Output the [x, y] coordinate of the center of the cell containing the given text.  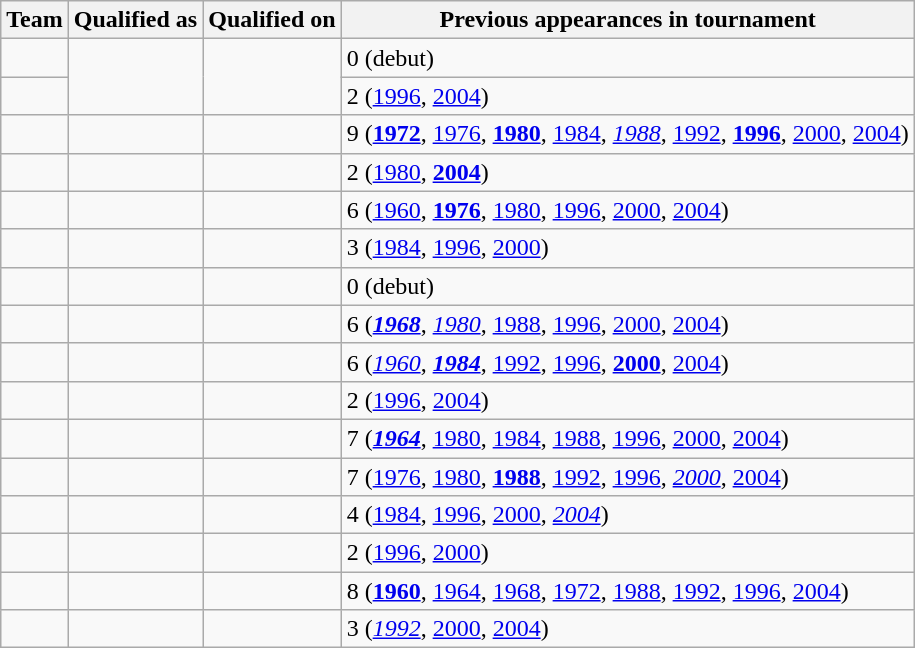
9 (1972, 1976, 1980, 1984, 1988, 1992, 1996, 2000, 2004) [628, 134]
Qualified as [135, 20]
6 (1968, 1980, 1988, 1996, 2000, 2004) [628, 324]
3 (1992, 2000, 2004) [628, 629]
7 (1976, 1980, 1988, 1992, 1996, 2000, 2004) [628, 477]
8 (1960, 1964, 1968, 1972, 1988, 1992, 1996, 2004) [628, 591]
7 (1964, 1980, 1984, 1988, 1996, 2000, 2004) [628, 438]
3 (1984, 1996, 2000) [628, 248]
Qualified on [272, 20]
6 (1960, 1976, 1980, 1996, 2000, 2004) [628, 210]
Previous appearances in tournament [628, 20]
2 (1980, 2004) [628, 172]
2 (1996, 2000) [628, 553]
6 (1960, 1984, 1992, 1996, 2000, 2004) [628, 362]
4 (1984, 1996, 2000, 2004) [628, 515]
Team [35, 20]
